Capture the cell that displays the provided text and extract its (X, Y) central coordinate. 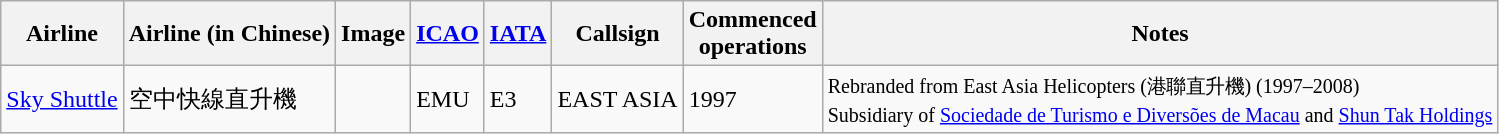
Image (374, 34)
空中快線直升機 (229, 100)
Airline (62, 34)
EAST ASIA (618, 100)
Airline (in Chinese) (229, 34)
1997 (752, 100)
Rebranded from East Asia Helicopters (港聯直升機) (1997–2008)Subsidiary of Sociedade de Turismo e Diversões de Macau and Shun Tak Holdings (1160, 100)
Callsign (618, 34)
EMU (448, 100)
Sky Shuttle (62, 100)
Notes (1160, 34)
ICAO (448, 34)
IATA (518, 34)
E3 (518, 100)
Commencedoperations (752, 34)
